Detect which cell encompasses the target text, then output its [x, y] center coordinate. 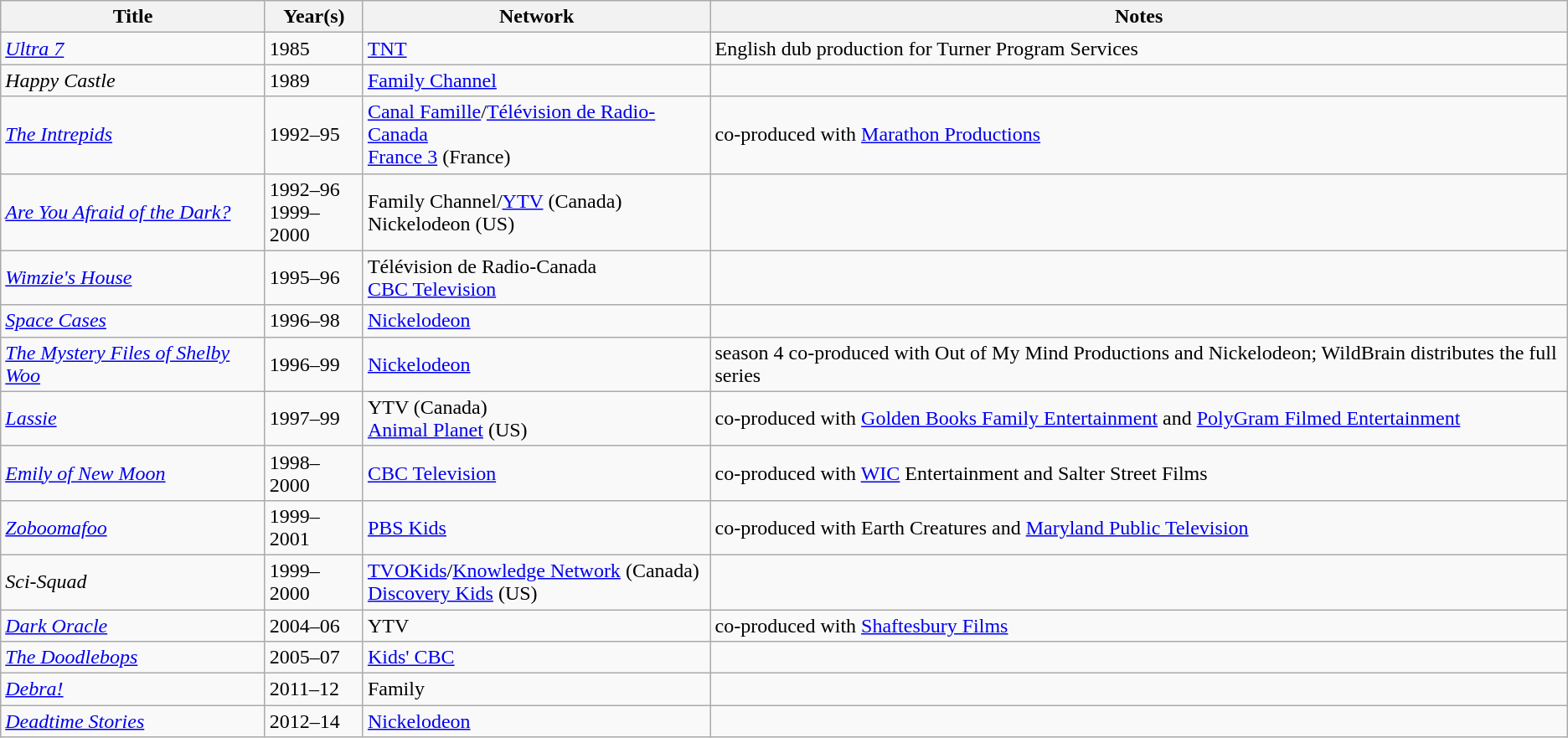
1998–2000 [313, 472]
co-produced with Earth Creatures and Maryland Public Television [1139, 528]
Debra! [133, 689]
1996–98 [313, 321]
Family [536, 689]
1997–99 [313, 419]
YTV (Canada)Animal Planet (US) [536, 419]
1989 [313, 80]
1992–95 [313, 135]
2011–12 [313, 689]
Wimzie's House [133, 278]
co-produced with Marathon Productions [1139, 135]
Emily of New Moon [133, 472]
co-produced with WIC Entertainment and Salter Street Films [1139, 472]
1985 [313, 49]
The Doodlebops [133, 658]
Canal Famille/Télévision de Radio-CanadaFrance 3 (France) [536, 135]
Ultra 7 [133, 49]
Notes [1139, 17]
The Intrepids [133, 135]
Family Channel/YTV (Canada)Nickelodeon (US) [536, 212]
Network [536, 17]
Are You Afraid of the Dark? [133, 212]
Deadtime Stories [133, 721]
2004–06 [313, 626]
The Mystery Files of Shelby Woo [133, 364]
Kids' CBC [536, 658]
YTV [536, 626]
Télévision de Radio-CanadaCBC Television [536, 278]
1999–2000 [313, 581]
CBC Television [536, 472]
Family Channel [536, 80]
season 4 co-produced with Out of My Mind Productions and Nickelodeon; WildBrain distributes the full series [1139, 364]
Happy Castle [133, 80]
2012–14 [313, 721]
1996–99 [313, 364]
Zoboomafoo [133, 528]
Year(s) [313, 17]
Lassie [133, 419]
co-produced with Shaftesbury Films [1139, 626]
Dark Oracle [133, 626]
1999–2001 [313, 528]
1992–961999–2000 [313, 212]
Sci-Squad [133, 581]
TNT [536, 49]
English dub production for Turner Program Services [1139, 49]
PBS Kids [536, 528]
Space Cases [133, 321]
2005–07 [313, 658]
co-produced with Golden Books Family Entertainment and PolyGram Filmed Entertainment [1139, 419]
1995–96 [313, 278]
Title [133, 17]
TVOKids/Knowledge Network (Canada)Discovery Kids (US) [536, 581]
